Return the (X, Y) coordinate for the center point of the cell that contains the specified text.  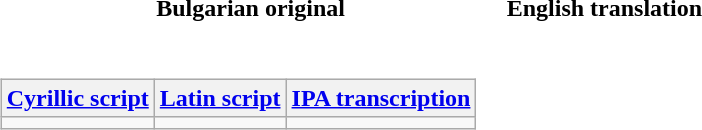
Cyrillic script (78, 98)
IPA transcription (381, 98)
Latin script (220, 98)
